Locate the cell with the specified text and output its (x, y) center coordinate. 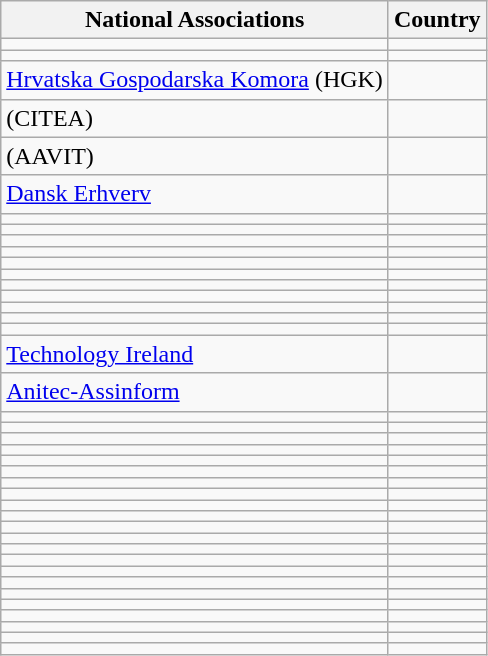
Dansk Erhverv (195, 194)
Hrvatska Gospodarska Komora (HGK) (195, 80)
(CITEA) (195, 118)
(AAVIT) (195, 156)
Technology Ireland (195, 354)
National Associations (195, 20)
Country (437, 20)
Anitec-Assinform (195, 392)
